Pinpoint the cell where the given text exists, returning its [x, y] midpoint coordinate. 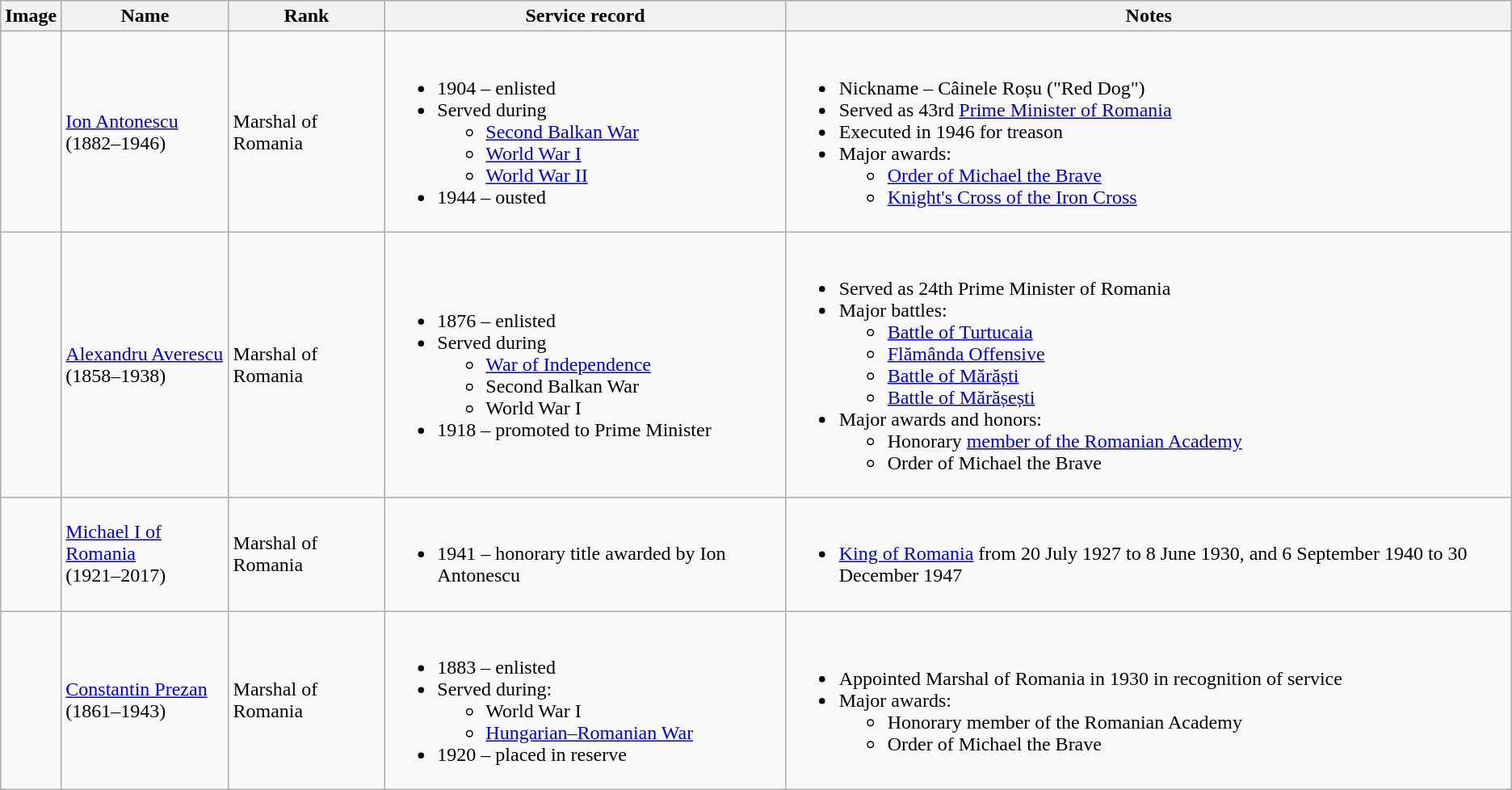
Notes [1149, 16]
Alexandru Averescu(1858–1938) [145, 365]
1904 – enlistedServed duringSecond Balkan WarWorld War IWorld War II1944 – ousted [585, 132]
Name [145, 16]
Ion Antonescu(1882–1946) [145, 132]
Appointed Marshal of Romania in 1930 in recognition of serviceMajor awards:Honorary member of the Romanian AcademyOrder of Michael the Brave [1149, 700]
Constantin Prezan(1861–1943) [145, 700]
Michael I of Romania(1921–2017) [145, 554]
Service record [585, 16]
1883 – enlistedServed during:World War IHungarian–Romanian War1920 – placed in reserve [585, 700]
King of Romania from 20 July 1927 to 8 June 1930, and 6 September 1940 to 30 December 1947 [1149, 554]
1876 – enlistedServed duringWar of IndependenceSecond Balkan WarWorld War I1918 – promoted to Prime Minister [585, 365]
1941 – honorary title awarded by Ion Antonescu [585, 554]
Rank [307, 16]
Image [31, 16]
